Locate the cell with the specified text and output its [x, y] center coordinate. 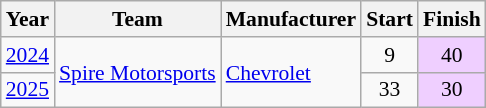
33 [390, 90]
Chevrolet [291, 72]
40 [452, 55]
Start [390, 19]
2025 [28, 90]
Spire Motorsports [138, 72]
2024 [28, 55]
Manufacturer [291, 19]
30 [452, 90]
Finish [452, 19]
Year [28, 19]
9 [390, 55]
Team [138, 19]
